Extract the (x, y) coordinate from the center of the cell holding the provided text.  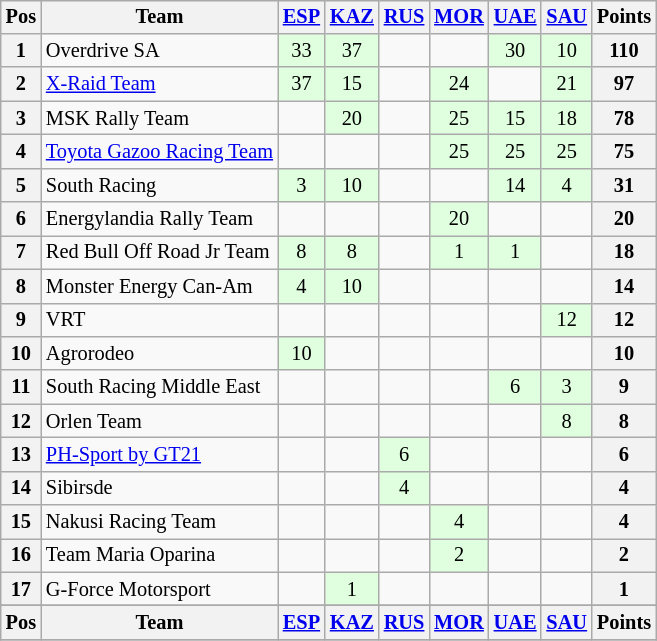
30 (516, 51)
110 (624, 51)
5 (21, 185)
South Racing (160, 185)
G-Force Motorsport (160, 589)
21 (566, 84)
PH-Sport by GT21 (160, 455)
Monster Energy Can-Am (160, 286)
Nakusi Racing Team (160, 522)
MSK Rally Team (160, 118)
VRT (160, 320)
75 (624, 152)
South Racing Middle East (160, 387)
97 (624, 84)
31 (624, 185)
Team Maria Oparina (160, 556)
78 (624, 118)
Energylandia Rally Team (160, 219)
Overdrive SA (160, 51)
Red Bull Off Road Jr Team (160, 253)
Orlen Team (160, 421)
X-Raid Team (160, 84)
Agrorodeo (160, 354)
33 (302, 51)
13 (21, 455)
24 (459, 84)
Sibirsde (160, 488)
Toyota Gazoo Racing Team (160, 152)
17 (21, 589)
7 (21, 253)
16 (21, 556)
11 (21, 387)
